Detect which cell encompasses the target text, then output its [X, Y] center coordinate. 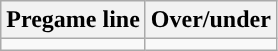
Pregame line [74, 20]
Over/under [210, 20]
